For the text-containing cell, return its midpoint in (x, y) coordinate format. 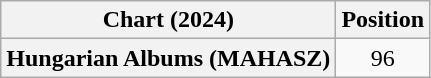
Position (383, 20)
Hungarian Albums (MAHASZ) (168, 58)
96 (383, 58)
Chart (2024) (168, 20)
